Return the (X, Y) coordinate for the center point of the cell that contains the specified text.  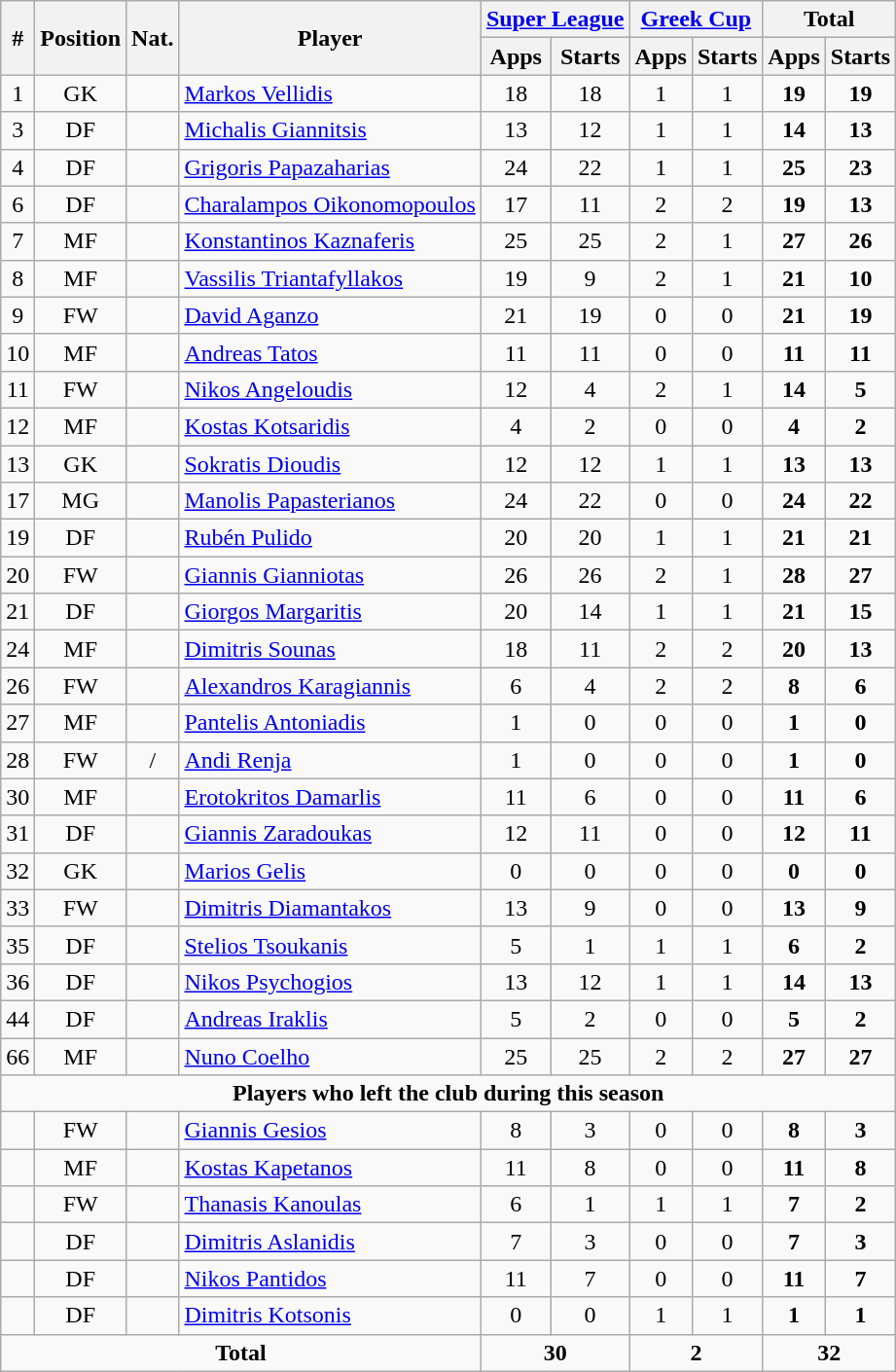
Michalis Giannitsis (330, 130)
Greek Cup (697, 19)
Dimitris Sounas (330, 649)
23 (860, 167)
33 (18, 908)
# (18, 38)
Giorgos Margaritis (330, 612)
Kostas Kotsaridis (330, 426)
Markos Vellidis (330, 93)
Super League (555, 19)
Sokratis Dioudis (330, 464)
Rubén Pulido (330, 538)
Konstantinos Kaznaferis (330, 241)
Nuno Coelho (330, 1056)
Grigoris Papazaharias (330, 167)
Nikos Angeloudis (330, 389)
15 (860, 612)
Nat. (153, 38)
Giannis Gesios (330, 1131)
Player (330, 38)
Stelios Tsoukanis (330, 945)
Dimitris Diamantakos (330, 908)
Erotokritos Damarlis (330, 797)
31 (18, 834)
Vassilis Triantafyllakos (330, 278)
Nikos Psychogios (330, 982)
/ (153, 760)
44 (18, 1019)
Kostas Kapetanos (330, 1168)
Alexandros Karagiannis (330, 686)
Thanasis Kanoulas (330, 1205)
David Aganzo (330, 315)
36 (18, 982)
Pantelis Antoniadis (330, 723)
Andreas Iraklis (330, 1019)
Giannis Zaradoukas (330, 834)
Nikos Pantidos (330, 1279)
66 (18, 1056)
Position (81, 38)
MG (81, 501)
Andi Renja (330, 760)
Giannis Gianniotas (330, 575)
Dimitris Kotsonis (330, 1316)
Dimitris Aslanidis (330, 1242)
Manolis Papasterianos (330, 501)
Players who left the club during this season (448, 1094)
Marios Gelis (330, 871)
35 (18, 945)
Charalampos Oikonomopoulos (330, 204)
Andreas Tatos (330, 352)
